Return [X, Y] of the center of cell containing provided text 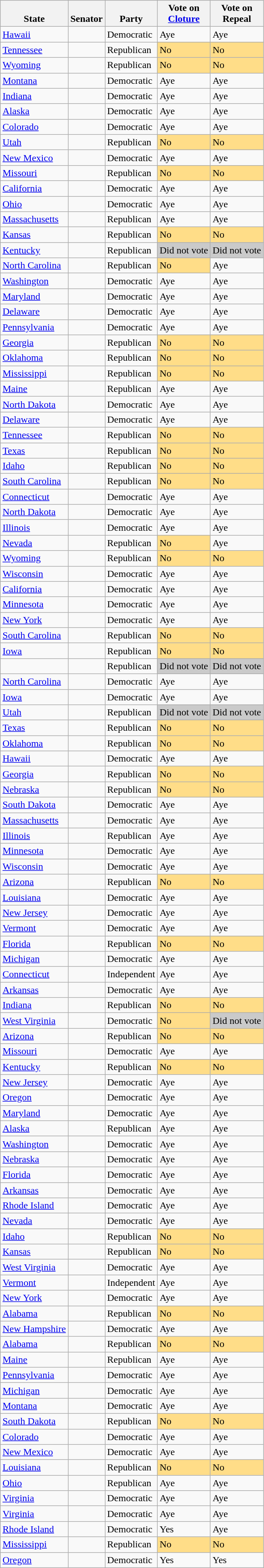
Senator [87, 14]
Vote onRepeal [237, 14]
Party [131, 14]
New Hampshire [34, 1329]
State [34, 14]
Vote onCloture [184, 14]
